Return (x, y) of the center of cell containing provided text 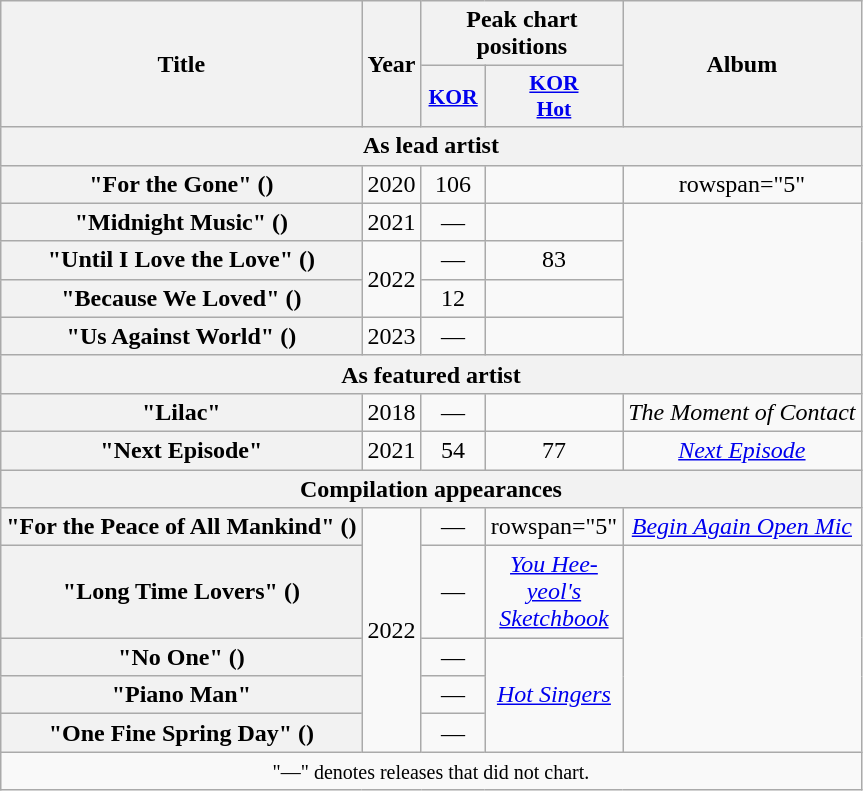
KORHot (554, 96)
"No One" () (182, 657)
"For the Peace of All Mankind" () (182, 527)
54 (453, 450)
"Lilac" (182, 412)
As lead artist (431, 146)
12 (453, 298)
2020 (392, 184)
106 (453, 184)
Title (182, 64)
"Piano Man" (182, 695)
Album (742, 64)
Next Episode (742, 450)
As featured artist (431, 374)
83 (554, 260)
You Hee-yeol's Sketchbook (554, 592)
"Midnight Music" () (182, 222)
The Moment of Contact (742, 412)
2018 (392, 412)
Hot Singers (554, 695)
"For the Gone" () (182, 184)
"One Fine Spring Day" () (182, 733)
"Us Against World" () (182, 336)
Year (392, 64)
KOR (453, 96)
Begin Again Open Mic (742, 527)
"Because We Loved" () (182, 298)
"Long Time Lovers" () (182, 592)
Compilation appearances (431, 489)
77 (554, 450)
"Next Episode" (182, 450)
Peak chart positions (522, 34)
"—" denotes releases that did not chart. (431, 771)
"Until I Love the Love" () (182, 260)
2023 (392, 336)
